Scan for the cell matching the given text and deliver its [x, y] coordinate at center. 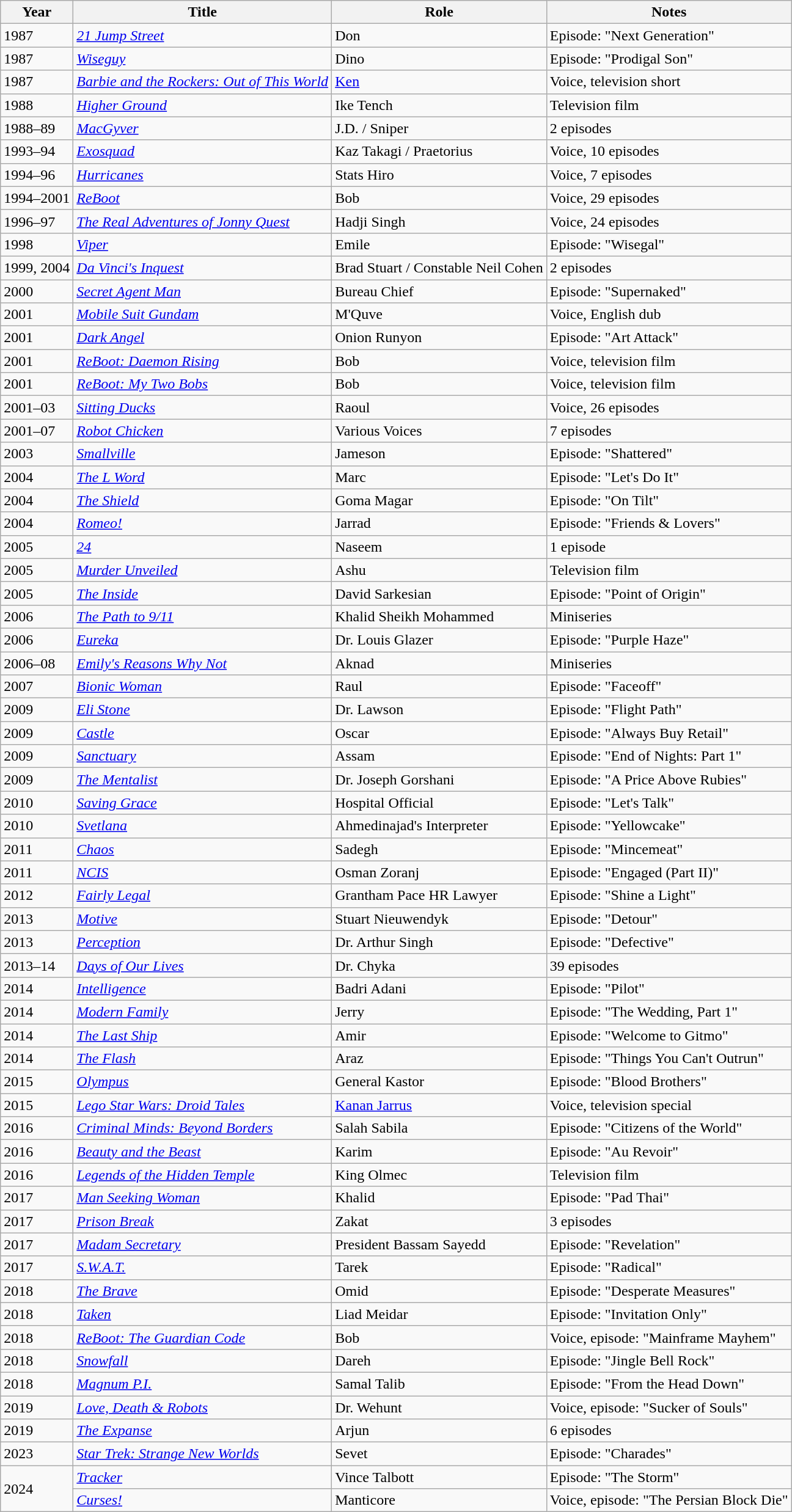
Episode: "Shattered" [669, 454]
Arjun [439, 1431]
Episode: "Let's Talk" [669, 803]
Episode: "A Price Above Rubies" [669, 780]
Voice, 24 episodes [669, 221]
Perception [203, 942]
Voice, television short [669, 82]
Dino [439, 59]
The Inside [203, 593]
2000 [37, 291]
Episode: "Defective" [669, 942]
Tarek [439, 1268]
Episode: "Welcome to Gitmo" [669, 1035]
The Expanse [203, 1431]
Star Trek: Strange New Worlds [203, 1454]
2023 [37, 1454]
Episode: "Blood Brothers" [669, 1082]
Ken [439, 82]
Sadegh [439, 849]
Romeo! [203, 524]
1993–94 [37, 152]
Emile [439, 244]
Snowfall [203, 1360]
S.W.A.T. [203, 1268]
President Bassam Sayedd [439, 1244]
Taken [203, 1314]
Motive [203, 919]
3 episodes [669, 1221]
Voice, episode: "The Persian Block Die" [669, 1500]
The Shield [203, 500]
2001–07 [37, 431]
21 Jump Street [203, 35]
Notes [669, 12]
Episode: "Faceoff" [669, 687]
2024 [37, 1489]
Khalid Sheikh Mohammed [439, 616]
Voice, English dub [669, 315]
Episode: "End of Nights: Part 1" [669, 756]
Hadji Singh [439, 221]
Liad Meidar [439, 1314]
Exosquad [203, 152]
Olympus [203, 1082]
Naseem [439, 547]
Episode: "Pad Thai" [669, 1198]
Beauty and the Beast [203, 1152]
7 episodes [669, 431]
Episode: "Mincemeat" [669, 849]
David Sarkesian [439, 593]
Grantham Pace HR Lawyer [439, 896]
Ahmedinajad's Interpreter [439, 826]
The Brave [203, 1291]
Raoul [439, 407]
Badri Adani [439, 988]
Episode: "Let's Do It" [669, 477]
The Mentalist [203, 780]
Jerry [439, 1012]
Murder Unveiled [203, 570]
Man Seeking Woman [203, 1198]
Various Voices [439, 431]
Modern Family [203, 1012]
Wiseguy [203, 59]
The L Word [203, 477]
ReBoot: Daemon Rising [203, 361]
ReBoot: The Guardian Code [203, 1337]
Episode: "Prodigal Son" [669, 59]
2003 [37, 454]
Episode: "Au Revoir" [669, 1152]
Episode: "Wisegal" [669, 244]
Goma Magar [439, 500]
24 [203, 547]
Year [37, 12]
Bionic Woman [203, 687]
Eli Stone [203, 710]
Criminal Minds: Beyond Borders [203, 1128]
Hospital Official [439, 803]
Vince Talbott [439, 1477]
Episode: "Shine a Light" [669, 896]
1988–89 [37, 128]
Voice, 10 episodes [669, 152]
Onion Runyon [439, 338]
Jameson [439, 454]
Zakat [439, 1221]
Robot Chicken [203, 431]
Legends of the Hidden Temple [203, 1175]
General Kastor [439, 1082]
Stuart Nieuwendyk [439, 919]
Dr. Chyka [439, 965]
1994–96 [37, 175]
1998 [37, 244]
Episode: "Point of Origin" [669, 593]
Episode: "The Storm" [669, 1477]
Amir [439, 1035]
Secret Agent Man [203, 291]
Voice, 26 episodes [669, 407]
Don [439, 35]
Episode: "Revelation" [669, 1244]
Jarrad [439, 524]
Days of Our Lives [203, 965]
Episode: "From the Head Down" [669, 1384]
2006–08 [37, 663]
Chaos [203, 849]
Viper [203, 244]
Voice, episode: "Sucker of Souls" [669, 1407]
Aknad [439, 663]
Voice, 7 episodes [669, 175]
Love, Death & Robots [203, 1407]
Title [203, 12]
Dr. Louis Glazer [439, 640]
2001–03 [37, 407]
Sanctuary [203, 756]
The Last Ship [203, 1035]
Ashu [439, 570]
Sitting Ducks [203, 407]
Castle [203, 733]
Episode: "Citizens of the World" [669, 1128]
Karim [439, 1152]
39 episodes [669, 965]
Salah Sabila [439, 1128]
Voice, television special [669, 1105]
Episode: "Friends & Lovers" [669, 524]
ReBoot [203, 198]
Episode: "On Tilt" [669, 500]
Voice, episode: "Mainframe Mayhem" [669, 1337]
Episode: "Detour" [669, 919]
Da Vinci's Inquest [203, 268]
Episode: "Charades" [669, 1454]
King Olmec [439, 1175]
Eureka [203, 640]
Kaz Takagi / Praetorius [439, 152]
Smallville [203, 454]
Magnum P.I. [203, 1384]
Voice, 29 episodes [669, 198]
Episode: "Yellowcake" [669, 826]
Fairly Legal [203, 896]
Higher Ground [203, 105]
Osman Zoranj [439, 872]
Episode: "Things You Can't Outrun" [669, 1059]
Ike Tench [439, 105]
Dark Angel [203, 338]
1996–97 [37, 221]
Episode: "Art Attack" [669, 338]
Madam Secretary [203, 1244]
Episode: "Supernaked" [669, 291]
Raul [439, 687]
The Real Adventures of Jonny Quest [203, 221]
1988 [37, 105]
Episode: "The Wedding, Part 1" [669, 1012]
Sevet [439, 1454]
Svetlana [203, 826]
Mobile Suit Gundam [203, 315]
1 episode [669, 547]
Stats Hiro [439, 175]
Episode: "Invitation Only" [669, 1314]
Oscar [439, 733]
Omid [439, 1291]
Episode: "Next Generation" [669, 35]
Saving Grace [203, 803]
Episode: "Radical" [669, 1268]
Episode: "Engaged (Part II)" [669, 872]
M'Quve [439, 315]
MacGyver [203, 128]
NCIS [203, 872]
Episode: "Jingle Bell Rock" [669, 1360]
Hurricanes [203, 175]
Intelligence [203, 988]
The Path to 9/11 [203, 616]
Manticore [439, 1500]
Emily's Reasons Why Not [203, 663]
1994–2001 [37, 198]
Tracker [203, 1477]
Dr. Wehunt [439, 1407]
Role [439, 12]
Lego Star Wars: Droid Tales [203, 1105]
Dr. Joseph Gorshani [439, 780]
Samal Talib [439, 1384]
Dr. Lawson [439, 710]
2012 [37, 896]
1999, 2004 [37, 268]
Araz [439, 1059]
Curses! [203, 1500]
Episode: "Pilot" [669, 988]
6 episodes [669, 1431]
Episode: "Desperate Measures" [669, 1291]
Barbie and the Rockers: Out of This World [203, 82]
Episode: "Flight Path" [669, 710]
Episode: "Purple Haze" [669, 640]
Dr. Arthur Singh [439, 942]
Kanan Jarrus [439, 1105]
Bureau Chief [439, 291]
J.D. / Sniper [439, 128]
Brad Stuart / Constable Neil Cohen [439, 268]
Prison Break [203, 1221]
Assam [439, 756]
2013–14 [37, 965]
Episode: "Always Buy Retail" [669, 733]
Marc [439, 477]
2007 [37, 687]
ReBoot: My Two Bobs [203, 384]
Khalid [439, 1198]
The Flash [203, 1059]
Dareh [439, 1360]
